Output the [X, Y] coordinate of the center of the cell containing the given text.  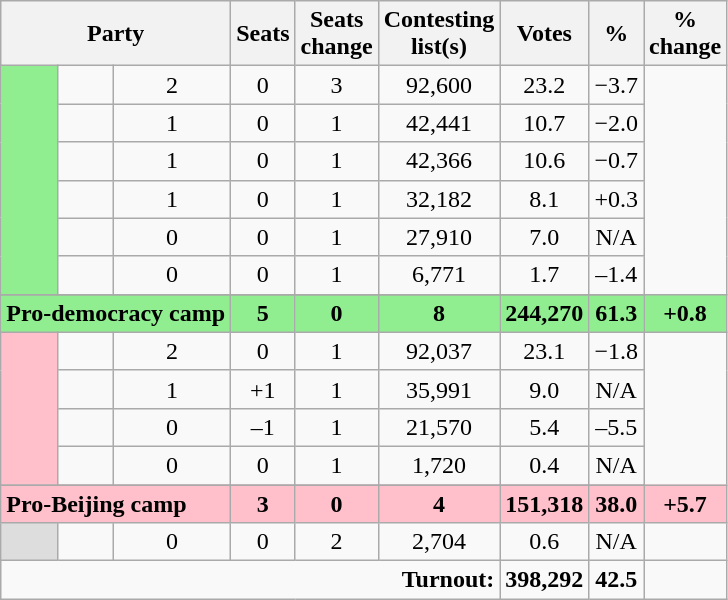
−0.7 [616, 161]
42,366 [439, 161]
23.1 [544, 351]
6,771 [439, 275]
−1.8 [616, 351]
% [616, 34]
38.0 [616, 503]
Pro-democracy camp [116, 313]
–1.4 [616, 275]
21,570 [439, 427]
8 [439, 313]
398,292 [544, 580]
5.4 [544, 427]
+1 [263, 389]
Turnout: [250, 580]
4 [439, 503]
Party [116, 34]
10.6 [544, 161]
1,720 [439, 465]
−2.0 [616, 123]
Seatschange [336, 34]
151,318 [544, 503]
+0.8 [686, 313]
Contestinglist(s) [439, 34]
2,704 [439, 542]
35,991 [439, 389]
23.2 [544, 85]
244,270 [544, 313]
10.7 [544, 123]
–5.5 [616, 427]
+5.7 [686, 503]
Seats [263, 34]
0.6 [544, 542]
32,182 [439, 199]
42,441 [439, 123]
5 [263, 313]
92,037 [439, 351]
27,910 [439, 237]
42.5 [616, 580]
92,600 [439, 85]
Pro-Beijing camp [116, 503]
+0.3 [616, 199]
−3.7 [616, 85]
0.4 [544, 465]
Votes [544, 34]
8.1 [544, 199]
%change [686, 34]
7.0 [544, 237]
–1 [263, 427]
9.0 [544, 389]
61.3 [616, 313]
1.7 [544, 275]
